Detect which cell encompasses the target text, then output its (X, Y) center coordinate. 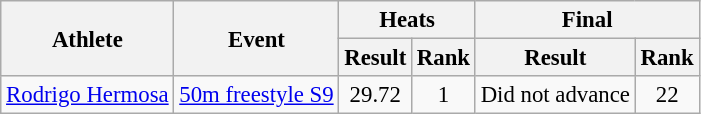
Event (256, 38)
Rodrigo Hermosa (88, 95)
Heats (407, 20)
22 (667, 95)
29.72 (376, 95)
Did not advance (555, 95)
50m freestyle S9 (256, 95)
1 (444, 95)
Athlete (88, 38)
Final (587, 20)
